Scan for the cell matching the given text and deliver its [X, Y] coordinate at center. 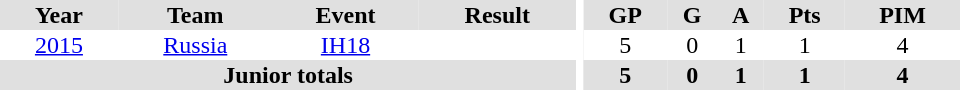
Year [59, 15]
Junior totals [288, 75]
GP [625, 15]
Pts [804, 15]
PIM [902, 15]
G [692, 15]
2015 [59, 45]
Russia [196, 45]
Event [346, 15]
IH18 [346, 45]
Team [196, 15]
A [740, 15]
Result [497, 15]
